Find where the given text appears and provide that cell's center as [x, y] coordinate. 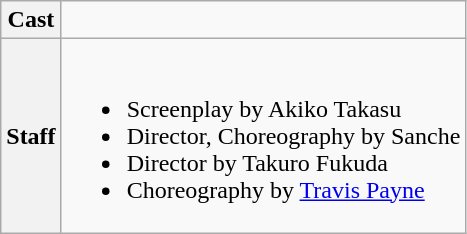
Staff [31, 136]
Cast [31, 20]
Screenplay by Akiko TakasuDirector, Choreography by SancheDirector by Takuro FukudaChoreography by Travis Payne [264, 136]
